From the cell containing the given text, extract its center point as [x, y] coordinate. 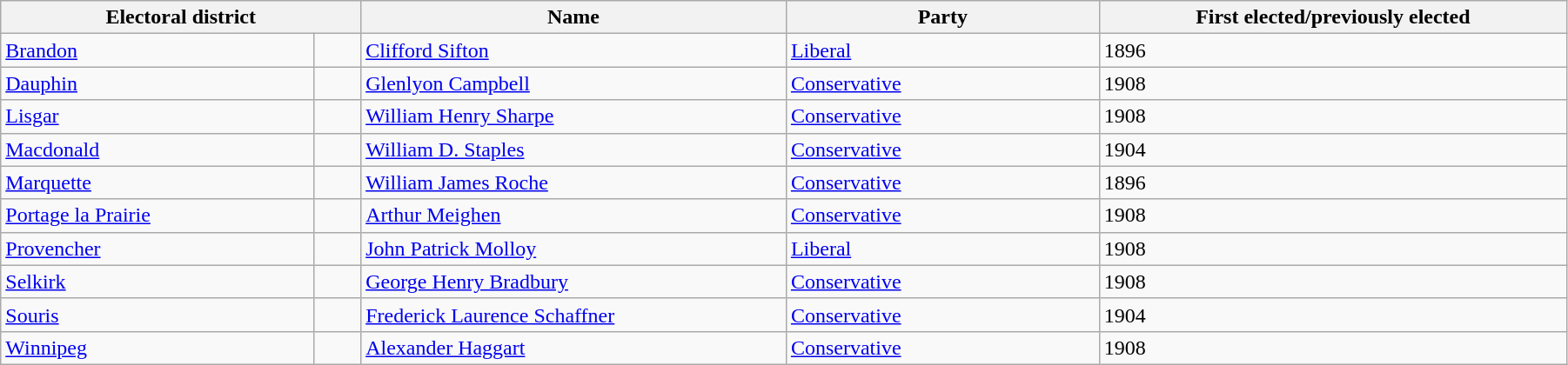
Name [574, 17]
Provencher [157, 249]
Alexander Haggart [574, 348]
Selkirk [157, 282]
Arthur Meighen [574, 216]
Frederick Laurence Schaffner [574, 315]
Glenlyon Campbell [574, 83]
Dauphin [157, 83]
Portage la Prairie [157, 216]
William Henry Sharpe [574, 116]
Party [942, 17]
Lisgar [157, 116]
John Patrick Molloy [574, 249]
Marquette [157, 182]
Brandon [157, 50]
Clifford Sifton [574, 50]
William James Roche [574, 182]
William D. Staples [574, 149]
Winnipeg [157, 348]
Souris [157, 315]
George Henry Bradbury [574, 282]
Electoral district [181, 17]
First elected/previously elected [1333, 17]
Macdonald [157, 149]
